Output the (x, y) coordinate of the center of the cell containing the given text.  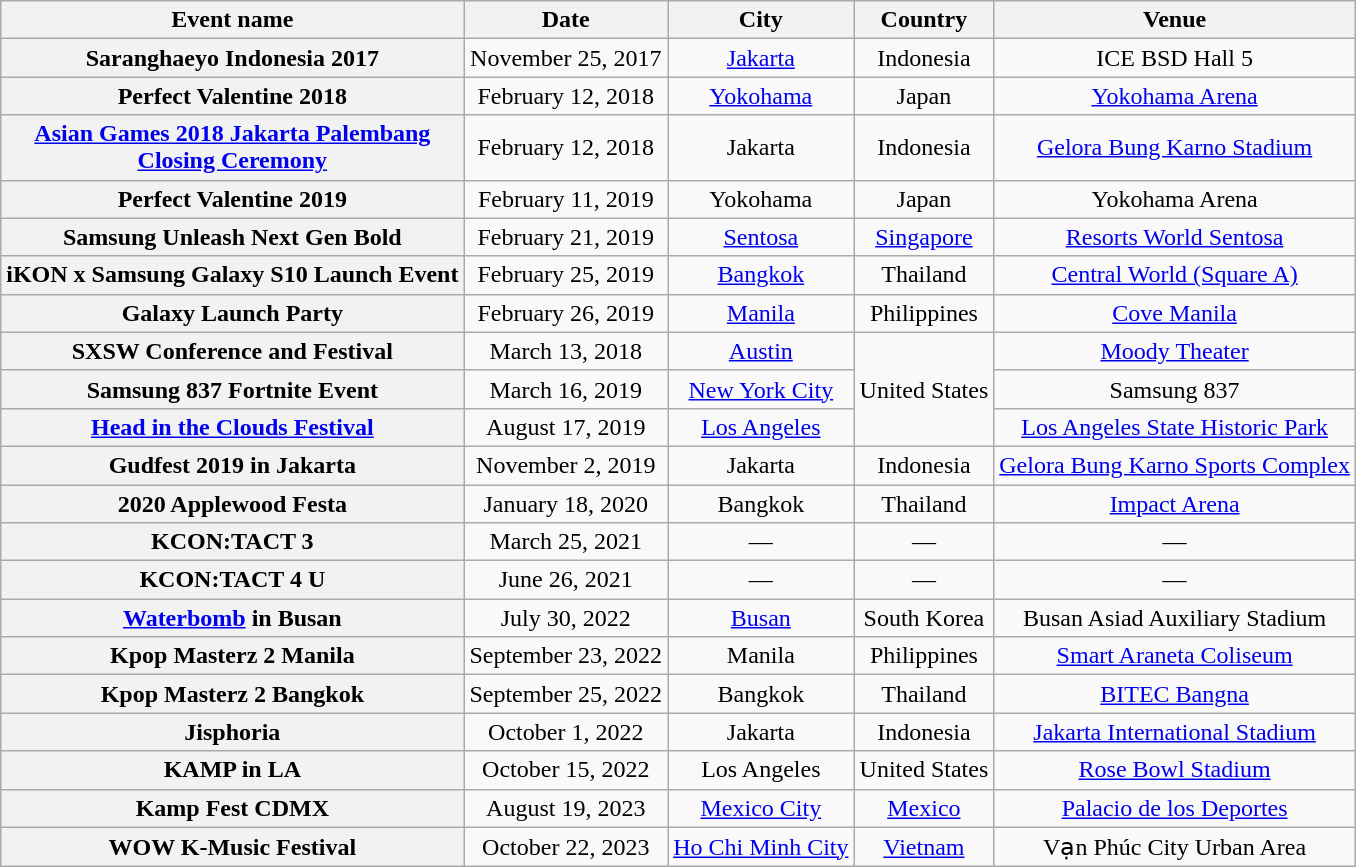
Vạn Phúc City Urban Area (1175, 847)
Samsung 837 (1175, 389)
City (761, 20)
KAMP in LA (232, 770)
Mexico (924, 808)
ICE BSD Hall 5 (1175, 58)
Busan (761, 618)
Samsung 837 Fortnite Event (232, 389)
September 23, 2022 (566, 656)
Rose Bowl Stadium (1175, 770)
February 11, 2019 (566, 199)
September 25, 2022 (566, 694)
Cove Manila (1175, 313)
March 16, 2019 (566, 389)
Busan Asiad Auxiliary Stadium (1175, 618)
Los Angeles State Historic Park (1175, 427)
KCON:TACT 3 (232, 542)
Impact Arena (1175, 503)
2020 Applewood Festa (232, 503)
Event name (232, 20)
Kpop Masterz 2 Manila (232, 656)
October 1, 2022 (566, 732)
KCON:TACT 4 U (232, 580)
South Korea (924, 618)
New York City (761, 389)
iKON x Samsung Galaxy S10 Launch Event (232, 275)
August 17, 2019 (566, 427)
Gudfest 2019 in Jakarta (232, 465)
Gelora Bung Karno Stadium (1175, 148)
Mexico City (761, 808)
Ho Chi Minh City (761, 847)
Vietnam (924, 847)
January 18, 2020 (566, 503)
Perfect Valentine 2019 (232, 199)
June 26, 2021 (566, 580)
Perfect Valentine 2018 (232, 96)
July 30, 2022 (566, 618)
Resorts World Sentosa (1175, 237)
Jakarta International Stadium (1175, 732)
WOW K-Music Festival (232, 847)
BITEC Bangna (1175, 694)
Sentosa (761, 237)
Asian Games 2018 Jakarta Palembang Closing Ceremony (232, 148)
Gelora Bung Karno Sports Complex (1175, 465)
October 22, 2023 (566, 847)
Date (566, 20)
Samsung Unleash Next Gen Bold (232, 237)
March 13, 2018 (566, 351)
August 19, 2023 (566, 808)
Smart Araneta Coliseum (1175, 656)
Austin (761, 351)
October 15, 2022 (566, 770)
Waterbomb in Busan (232, 618)
Central World (Square A) (1175, 275)
Singapore (924, 237)
Venue (1175, 20)
November 25, 2017 (566, 58)
February 25, 2019 (566, 275)
February 21, 2019 (566, 237)
Kpop Masterz 2 Bangkok (232, 694)
Palacio de los Deportes (1175, 808)
November 2, 2019 (566, 465)
February 26, 2019 (566, 313)
Saranghaeyo Indonesia 2017 (232, 58)
SXSW Conference and Festival (232, 351)
Kamp Fest CDMX (232, 808)
Head in the Clouds Festival (232, 427)
Moody Theater (1175, 351)
Country (924, 20)
Galaxy Launch Party (232, 313)
March 25, 2021 (566, 542)
Jisphoria (232, 732)
